Scan for the cell matching the given text and deliver its (x, y) coordinate at center. 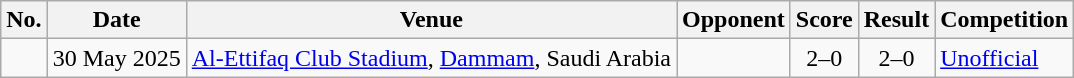
Al-Ettifaq Club Stadium, Dammam, Saudi Arabia (431, 58)
Competition (1004, 20)
Score (824, 20)
Venue (431, 20)
Opponent (734, 20)
No. (24, 20)
Date (116, 20)
Result (896, 20)
30 May 2025 (116, 58)
Unofficial (1004, 58)
